Provide the [X, Y] coordinate of the cell's center where the given text is located.  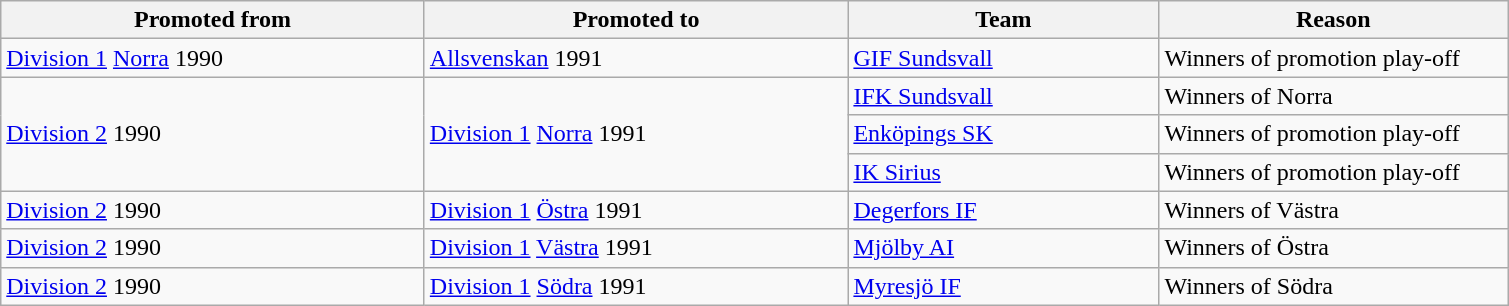
Allsvenskan 1991 [636, 58]
Team [1004, 20]
GIF Sundsvall [1004, 58]
Enköpings SK [1004, 134]
Winners of Norra [1334, 96]
Promoted from [213, 20]
IK Sirius [1004, 172]
Mjölby AI [1004, 248]
Division 1 Norra 1990 [213, 58]
Degerfors IF [1004, 210]
Winners of Västra [1334, 210]
Reason [1334, 20]
Winners of Södra [1334, 286]
Division 1 Östra 1991 [636, 210]
Myresjö IF [1004, 286]
Winners of Östra [1334, 248]
Division 1 Västra 1991 [636, 248]
Division 1 Södra 1991 [636, 286]
IFK Sundsvall [1004, 96]
Promoted to [636, 20]
Division 1 Norra 1991 [636, 134]
